For the text-containing cell, return its midpoint in [x, y] coordinate format. 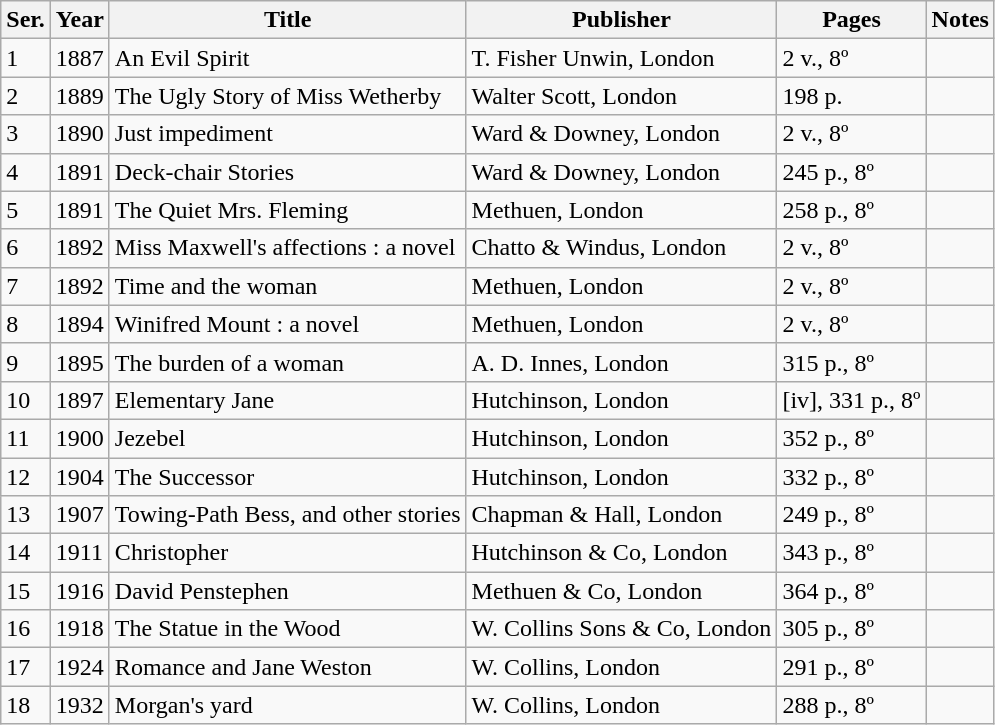
Methuen & Co, London [622, 591]
An Evil Spirit [288, 58]
14 [26, 553]
Romance and Jane Weston [288, 667]
[iv], 331 p., 8º [852, 400]
Year [80, 20]
1911 [80, 553]
4 [26, 172]
David Penstephen [288, 591]
1916 [80, 591]
The Quiet Mrs. Fleming [288, 210]
13 [26, 515]
364 p., 8º [852, 591]
245 p., 8º [852, 172]
5 [26, 210]
Miss Maxwell's affections : a novel [288, 248]
1887 [80, 58]
6 [26, 248]
11 [26, 438]
305 p., 8º [852, 629]
2 [26, 96]
332 p., 8º [852, 477]
1932 [80, 705]
3 [26, 134]
Jezebel [288, 438]
1897 [80, 400]
Hutchinson & Co, London [622, 553]
Deck-chair Stories [288, 172]
The Ugly Story of Miss Wetherby [288, 96]
1890 [80, 134]
1918 [80, 629]
7 [26, 286]
Elementary Jane [288, 400]
T. Fisher Unwin, London [622, 58]
18 [26, 705]
343 p., 8º [852, 553]
1 [26, 58]
16 [26, 629]
Morgan's yard [288, 705]
1904 [80, 477]
Publisher [622, 20]
1894 [80, 324]
258 p., 8º [852, 210]
The Statue in the Wood [288, 629]
8 [26, 324]
352 p., 8º [852, 438]
Title [288, 20]
1889 [80, 96]
Just impediment [288, 134]
315 p., 8º [852, 362]
1895 [80, 362]
Winifred Mount : a novel [288, 324]
Towing-Path Bess, and other stories [288, 515]
The burden of a woman [288, 362]
9 [26, 362]
The Successor [288, 477]
Walter Scott, London [622, 96]
15 [26, 591]
1907 [80, 515]
W. Collins Sons & Co, London [622, 629]
Pages [852, 20]
Notes [960, 20]
A. D. Innes, London [622, 362]
Chatto & Windus, London [622, 248]
17 [26, 667]
198 p. [852, 96]
288 p., 8º [852, 705]
291 p., 8º [852, 667]
Christopher [288, 553]
Chapman & Hall, London [622, 515]
1924 [80, 667]
10 [26, 400]
12 [26, 477]
249 p., 8º [852, 515]
Ser. [26, 20]
1900 [80, 438]
Time and the woman [288, 286]
